Output the (x, y) coordinate of the center of the cell containing the given text.  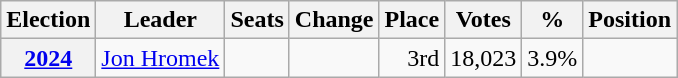
3.9% (552, 58)
% (552, 20)
Jon Hromek (160, 58)
Leader (160, 20)
Election (48, 20)
Seats (257, 20)
18,023 (484, 58)
Position (630, 20)
2024 (48, 58)
Change (334, 20)
3rd (412, 58)
Place (412, 20)
Votes (484, 20)
